Capture the cell that displays the provided text and extract its [X, Y] central coordinate. 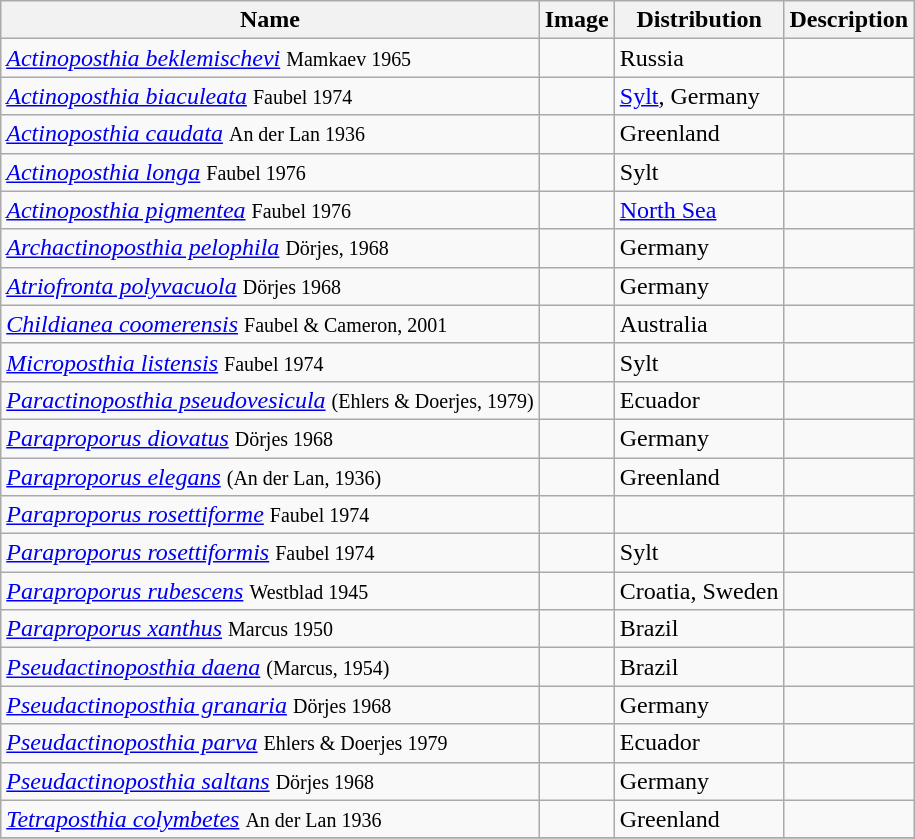
Pseudactinoposthia granaria Dörjes 1968 [270, 705]
Tetraposthia colymbetes An der Lan 1936 [270, 819]
Paraproporus xanthus Marcus 1950 [270, 629]
Sylt, Germany [699, 96]
Paractinoposthia pseudovesicula (Ehlers & Doerjes, 1979) [270, 400]
Description [849, 20]
Actinoposthia beklemischevi Mamkaev 1965 [270, 58]
Pseudactinoposthia daena (Marcus, 1954) [270, 667]
Microposthia listensis Faubel 1974 [270, 362]
Actinoposthia caudata An der Lan 1936 [270, 134]
Pseudactinoposthia saltans Dörjes 1968 [270, 781]
Name [270, 20]
Atriofronta polyvacuola Dörjes 1968 [270, 286]
Actinoposthia pigmentea Faubel 1976 [270, 210]
North Sea [699, 210]
Pseudactinoposthia parva Ehlers & Doerjes 1979 [270, 743]
Croatia, Sweden [699, 591]
Actinoposthia longa Faubel 1976 [270, 172]
Image [576, 20]
Paraproporus rubescens Westblad 1945 [270, 591]
Paraproporus diovatus Dörjes 1968 [270, 438]
Distribution [699, 20]
Paraproporus rosettiformis Faubel 1974 [270, 553]
Paraproporus rosettiforme Faubel 1974 [270, 515]
Paraproporus elegans (An der Lan, 1936) [270, 477]
Childianea coomerensis Faubel & Cameron, 2001 [270, 324]
Australia [699, 324]
Russia [699, 58]
Archactinoposthia pelophila Dörjes, 1968 [270, 248]
Actinoposthia biaculeata Faubel 1974 [270, 96]
